Locate the cell with the specified text and output its [x, y] center coordinate. 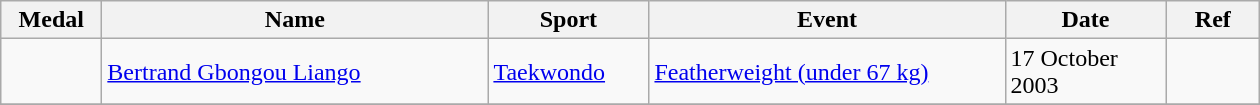
Taekwondo [568, 72]
Ref [1213, 20]
Name [295, 20]
Date [1086, 20]
Event [827, 20]
Bertrand Gbongou Liango [295, 72]
Medal [52, 20]
Sport [568, 20]
17 October 2003 [1086, 72]
Featherweight (under 67 kg) [827, 72]
